Determine the [X, Y] coordinate at the center of the cell enclosing the given text.  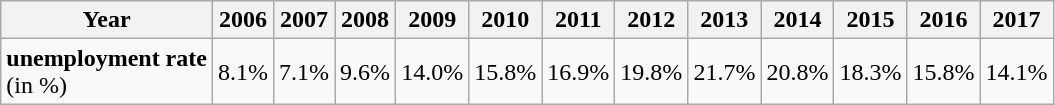
2010 [506, 20]
19.8% [652, 72]
2015 [870, 20]
2007 [304, 20]
21.7% [724, 72]
2006 [242, 20]
14.0% [432, 72]
14.1% [1016, 72]
8.1% [242, 72]
2008 [366, 20]
2017 [1016, 20]
2014 [798, 20]
2013 [724, 20]
2011 [578, 20]
2016 [944, 20]
2009 [432, 20]
2012 [652, 20]
20.8% [798, 72]
18.3% [870, 72]
unemployment rate(in %) [107, 72]
9.6% [366, 72]
7.1% [304, 72]
16.9% [578, 72]
Year [107, 20]
